For the text-containing cell, return its midpoint in [x, y] coordinate format. 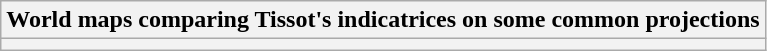
World maps comparing Tissot's indicatrices on some common projections [383, 20]
